Detect which cell encompasses the target text, then output its (X, Y) center coordinate. 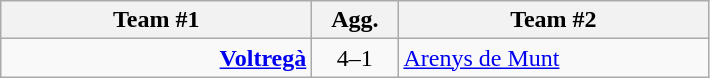
Team #2 (554, 20)
4–1 (355, 58)
Voltregà (156, 58)
Agg. (355, 20)
Team #1 (156, 20)
Arenys de Munt (554, 58)
